For the text-containing cell, return its midpoint in (x, y) coordinate format. 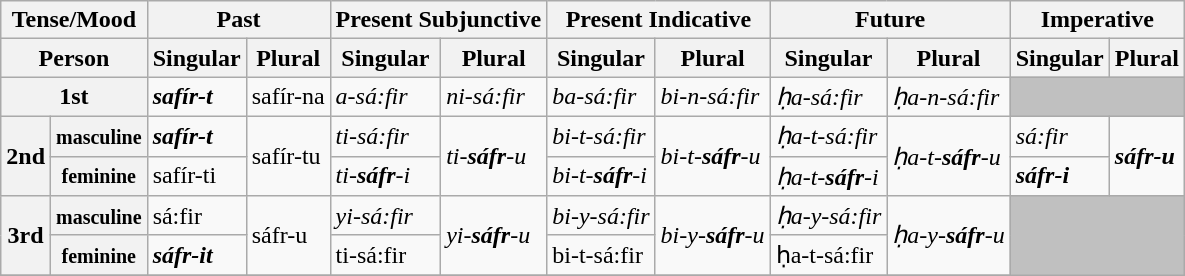
sáfr-i (1060, 176)
safír-tu (288, 156)
1st (74, 97)
sáfr-it (196, 255)
2nd (26, 156)
yi-sá:fir (386, 216)
Tense/Mood (74, 20)
ti-sáfr-u (494, 156)
ḥa-y-sá:fir (828, 216)
Present Subjunctive (438, 20)
Person (74, 58)
ba-sá:fir (601, 97)
ḥa-n-sá:fir (948, 97)
bi-y-sá:fir (601, 216)
ḥa-sá:fir (828, 97)
bi-t-sáfr-u (712, 156)
ni-sá:fir (494, 97)
a-sá:fir (386, 97)
Imperative (1097, 20)
3rd (26, 236)
ḥa-t-sáfr-u (948, 156)
bi-y-sáfr-u (712, 236)
Future (890, 20)
Present Indicative (658, 20)
ḥa-y-sáfr-u (948, 236)
safír-na (288, 97)
bi-n-sá:fir (712, 97)
bi-t-sáfr-i (601, 176)
safír-ti (196, 176)
Past (238, 20)
ti-sáfr-i (386, 176)
ḥa-t-sáfr-i (828, 176)
yi-sáfr-u (494, 236)
